Provide the (X, Y) coordinate of the cell's center where the given text is located.  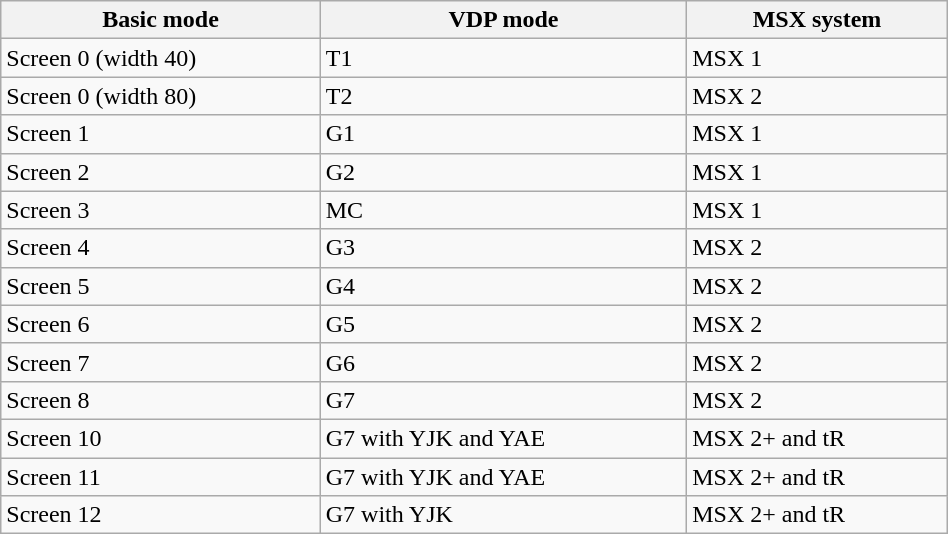
Screen 1 (160, 134)
MC (503, 210)
T1 (503, 58)
Screen 8 (160, 400)
Basic mode (160, 20)
VDP mode (503, 20)
MSX system (818, 20)
Screen 0 (width 40) (160, 58)
Screen 11 (160, 477)
Screen 2 (160, 172)
Screen 7 (160, 362)
G3 (503, 248)
G5 (503, 324)
Screen 6 (160, 324)
T2 (503, 96)
G6 (503, 362)
Screen 3 (160, 210)
Screen 0 (width 80) (160, 96)
Screen 12 (160, 515)
G1 (503, 134)
Screen 4 (160, 248)
G7 (503, 400)
Screen 10 (160, 438)
G2 (503, 172)
Screen 5 (160, 286)
G7 with YJK (503, 515)
G4 (503, 286)
